Search for the cell housing the specified text and yield its [X, Y] center coordinate. 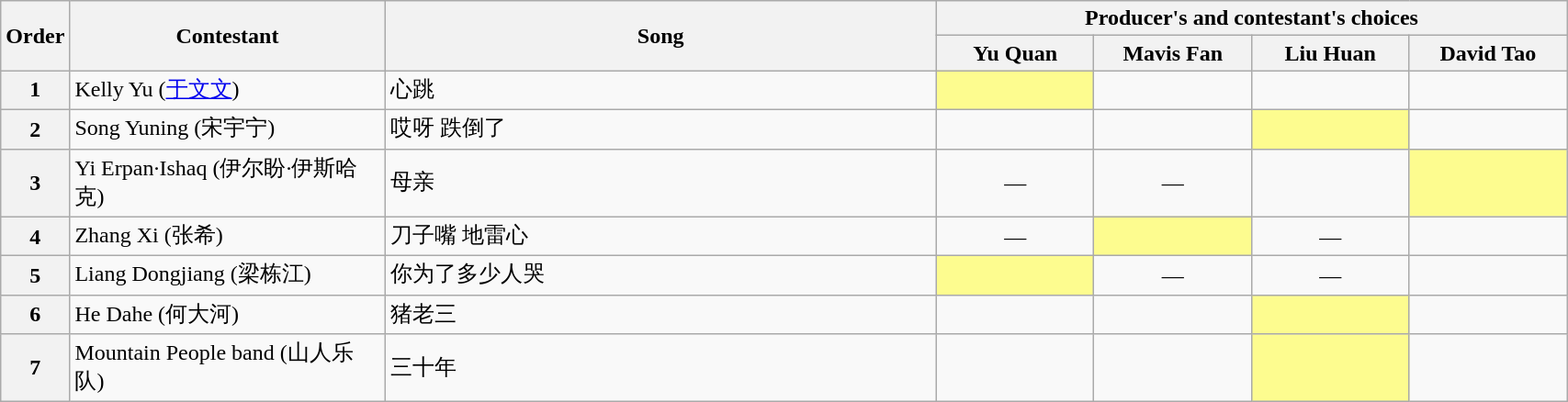
你为了多少人哭 [660, 275]
心跳 [660, 90]
母亲 [660, 183]
Yi Erpan·Ishaq (伊尔盼·伊斯哈克) [228, 183]
Kelly Yu (于文文) [228, 90]
Producer's and contestant's choices [1251, 18]
7 [35, 368]
Liu Huan [1330, 53]
Order [35, 36]
He Dahe (何大河) [228, 314]
3 [35, 183]
Mavis Fan [1173, 53]
Contestant [228, 36]
4 [35, 237]
Yu Quan [1015, 53]
David Tao [1488, 53]
2 [35, 128]
猪老三 [660, 314]
1 [35, 90]
6 [35, 314]
刀子嘴 地雷心 [660, 237]
Song Yuning (宋宇宁) [228, 128]
Mountain People band (山人乐队) [228, 368]
Liang Dongjiang (梁栋江) [228, 275]
三十年 [660, 368]
Zhang Xi (张希) [228, 237]
5 [35, 275]
Song [660, 36]
哎呀 跌倒了 [660, 128]
